Locate the cell with the specified text and output its (X, Y) center coordinate. 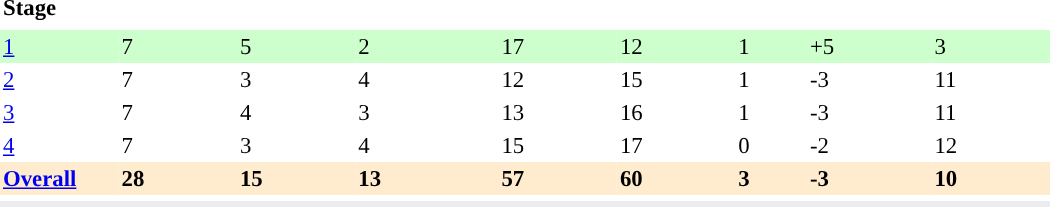
-2 (870, 146)
10 (990, 178)
5 (296, 46)
+5 (870, 46)
60 (676, 178)
28 (177, 178)
16 (676, 112)
Overall (59, 178)
0 (771, 146)
57 (557, 178)
